Output the (x, y) coordinate of the center of the cell containing the given text.  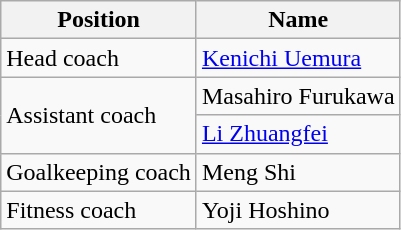
Kenichi Uemura (298, 58)
Assistant coach (99, 115)
Li Zhuangfei (298, 134)
Yoji Hoshino (298, 210)
Name (298, 20)
Head coach (99, 58)
Position (99, 20)
Meng Shi (298, 172)
Masahiro Furukawa (298, 96)
Goalkeeping coach (99, 172)
Fitness coach (99, 210)
